Scan for the cell matching the given text and deliver its [x, y] coordinate at center. 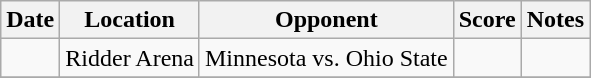
Notes [555, 20]
Opponent [326, 20]
Ridder Arena [130, 58]
Date [30, 20]
Score [487, 20]
Minnesota vs. Ohio State [326, 58]
Location [130, 20]
